Provide the [X, Y] coordinate of the cell's center where the given text is located.  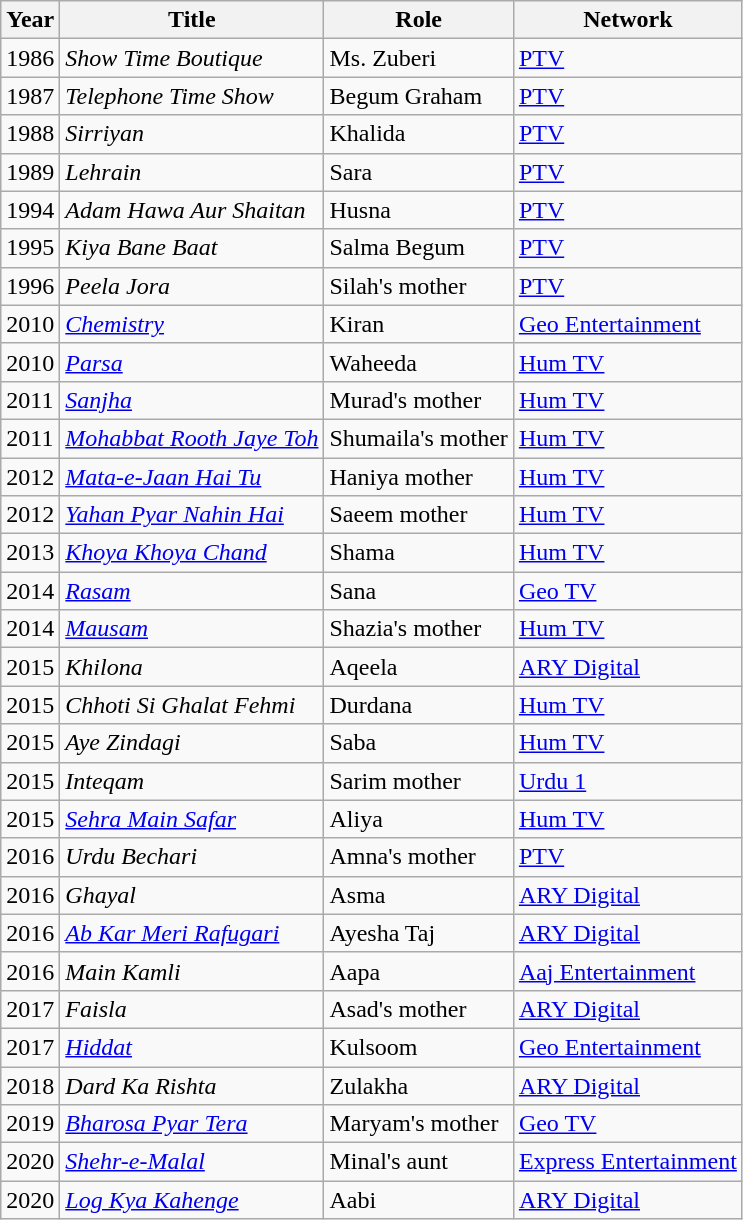
Sehra Main Safar [192, 819]
Begum Graham [418, 96]
Faisla [192, 1009]
Shumaila's mother [418, 438]
Ghayal [192, 895]
Aabi [418, 1200]
Inteqam [192, 781]
Bharosa Pyar Tera [192, 1124]
Maryam's mother [418, 1124]
Kulsoom [418, 1047]
Saeem mother [418, 515]
Silah's mother [418, 286]
Hiddat [192, 1047]
Aqeela [418, 667]
Year [30, 20]
Log Kya Kahenge [192, 1200]
Khilona [192, 667]
Dard Ka Rishta [192, 1085]
Shehr-e-Malal [192, 1162]
Shazia's mother [418, 629]
Aye Zindagi [192, 743]
Durdana [418, 705]
1988 [30, 134]
Minal's aunt [418, 1162]
Chhoti Si Ghalat Fehmi [192, 705]
Chemistry [192, 324]
2013 [30, 553]
Amna's mother [418, 857]
1996 [30, 286]
1989 [30, 172]
1995 [30, 248]
Salma Begum [418, 248]
Lehrain [192, 172]
Adam Hawa Aur Shaitan [192, 210]
Waheeda [418, 362]
Mohabbat Rooth Jaye Toh [192, 438]
Parsa [192, 362]
Yahan Pyar Nahin Hai [192, 515]
Peela Jora [192, 286]
Main Kamli [192, 971]
Murad's mother [418, 400]
Shama [418, 553]
Asma [418, 895]
Asad's mother [418, 1009]
Urdu 1 [628, 781]
Rasam [192, 591]
1986 [30, 58]
Urdu Bechari [192, 857]
Aapa [418, 971]
1987 [30, 96]
Title [192, 20]
Express Entertainment [628, 1162]
Kiran [418, 324]
Ab Kar Meri Rafugari [192, 933]
Sana [418, 591]
Khoya Khoya Chand [192, 553]
Mausam [192, 629]
2018 [30, 1085]
Sarim mother [418, 781]
Ayesha Taj [418, 933]
Sara [418, 172]
Network [628, 20]
Husna [418, 210]
Khalida [418, 134]
Ms. Zuberi [418, 58]
Aliya [418, 819]
Kiya Bane Baat [192, 248]
Sirriyan [192, 134]
Show Time Boutique [192, 58]
Aaj Entertainment [628, 971]
Sanjha [192, 400]
Telephone Time Show [192, 96]
Role [418, 20]
1994 [30, 210]
Haniya mother [418, 477]
Mata-e-Jaan Hai Tu [192, 477]
Zulakha [418, 1085]
2019 [30, 1124]
Saba [418, 743]
